Extract the [X, Y] coordinate from the center of the cell holding the provided text.  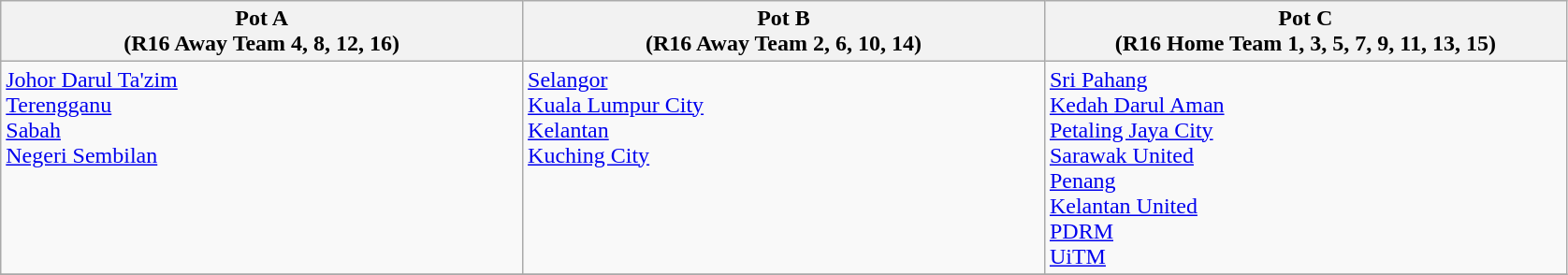
Johor Darul Ta'zimTerengganuSabahNegeri Sembilan [262, 168]
Pot B (R16 Away Team 2, 6, 10, 14) [784, 32]
Pot A (R16 Away Team 4, 8, 12, 16) [262, 32]
Sri PahangKedah Darul AmanPetaling Jaya CitySarawak UnitedPenangKelantan UnitedPDRMUiTM [1305, 168]
Pot C (R16 Home Team 1, 3, 5, 7, 9, 11, 13, 15) [1305, 32]
SelangorKuala Lumpur CityKelantanKuching City [784, 168]
